From the cell containing the given text, extract its center point as [x, y] coordinate. 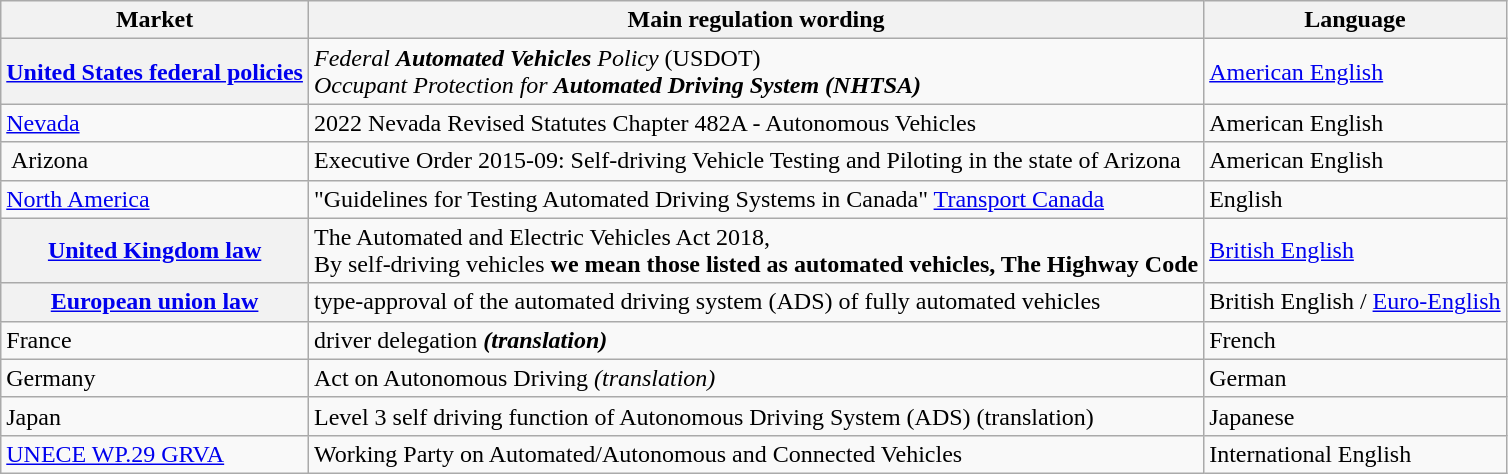
International English [1355, 454]
France [155, 340]
United Kingdom law [155, 250]
Federal Automated Vehicles Policy (USDOT) Occupant Protection for Automated Driving System (NHTSA) [756, 72]
driver delegation (translation) [756, 340]
Language [1355, 20]
European union law [155, 302]
Japanese [1355, 416]
Working Party on Automated/Autonomous and Connected Vehicles [756, 454]
type-approval of the automated driving system (ADS) of fully automated vehicles [756, 302]
UNECE WP.29 GRVA [155, 454]
Act on Autonomous Driving (translation) [756, 378]
Arizona [155, 161]
Japan [155, 416]
Main regulation wording [756, 20]
British English [1355, 250]
British English / Euro-English [1355, 302]
Level 3 self driving function of Autonomous Driving System (ADS) (translation) [756, 416]
Executive Order 2015-09: Self-driving Vehicle Testing and Piloting in the state of Arizona [756, 161]
United States federal policies [155, 72]
2022 Nevada Revised Statutes Chapter 482A - Autonomous Vehicles [756, 123]
"Guidelines for Testing Automated Driving Systems in Canada" Transport Canada [756, 199]
English [1355, 199]
German [1355, 378]
North America [155, 199]
Nevada [155, 123]
Market [155, 20]
French [1355, 340]
The Automated and Electric Vehicles Act 2018, By self-driving vehicles we mean those listed as automated vehicles, The Highway Code [756, 250]
Germany [155, 378]
